Search for the cell housing the specified text and yield its (X, Y) center coordinate. 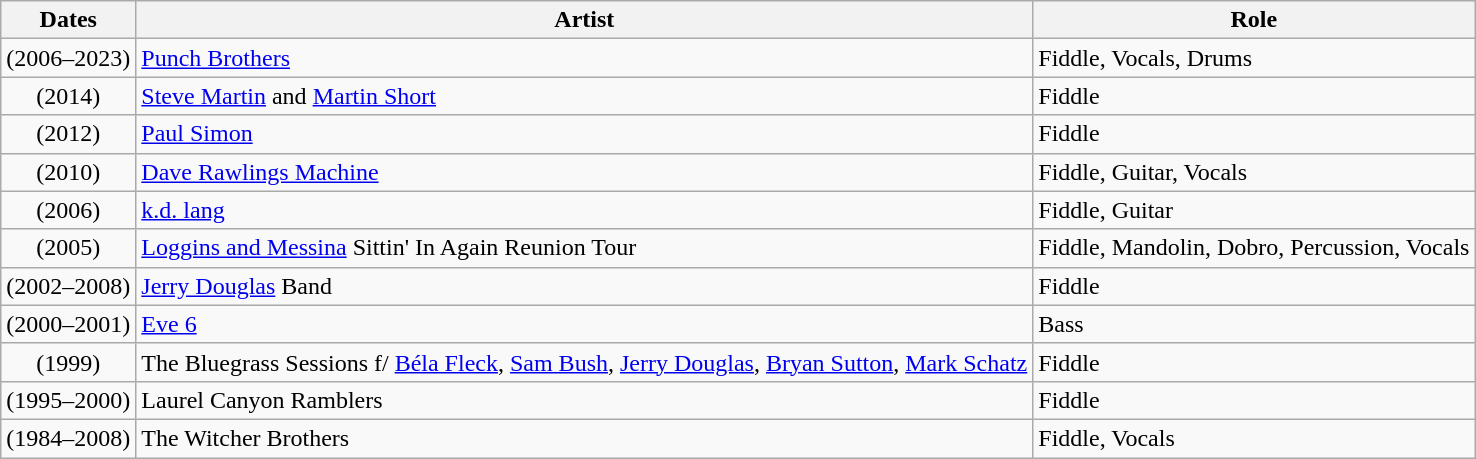
(2005) (68, 248)
Dave Rawlings Machine (584, 172)
Loggins and Messina Sittin' In Again Reunion Tour (584, 248)
Fiddle, Guitar (1254, 210)
Fiddle, Mandolin, Dobro, Percussion, Vocals (1254, 248)
Fiddle, Vocals, Drums (1254, 58)
k.d. lang (584, 210)
(2000–2001) (68, 324)
(2010) (68, 172)
The Bluegrass Sessions f/ Béla Fleck, Sam Bush, Jerry Douglas, Bryan Sutton, Mark Schatz (584, 362)
Fiddle, Vocals (1254, 438)
Bass (1254, 324)
Artist (584, 20)
(2014) (68, 96)
Laurel Canyon Ramblers (584, 400)
(1984–2008) (68, 438)
Paul Simon (584, 134)
(1999) (68, 362)
Jerry Douglas Band (584, 286)
(2002–2008) (68, 286)
Punch Brothers (584, 58)
Role (1254, 20)
Dates (68, 20)
(2006) (68, 210)
(1995–2000) (68, 400)
Eve 6 (584, 324)
Fiddle, Guitar, Vocals (1254, 172)
The Witcher Brothers (584, 438)
(2012) (68, 134)
Steve Martin and Martin Short (584, 96)
(2006–2023) (68, 58)
